Determine the [X, Y] coordinate at the center of the cell enclosing the given text.  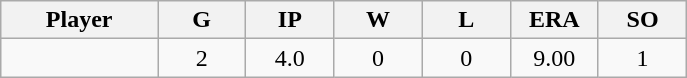
1 [642, 58]
2 [202, 58]
9.00 [554, 58]
IP [290, 20]
L [466, 20]
G [202, 20]
SO [642, 20]
4.0 [290, 58]
ERA [554, 20]
Player [80, 20]
W [378, 20]
